Extract the (x, y) coordinate from the center of the cell holding the provided text.  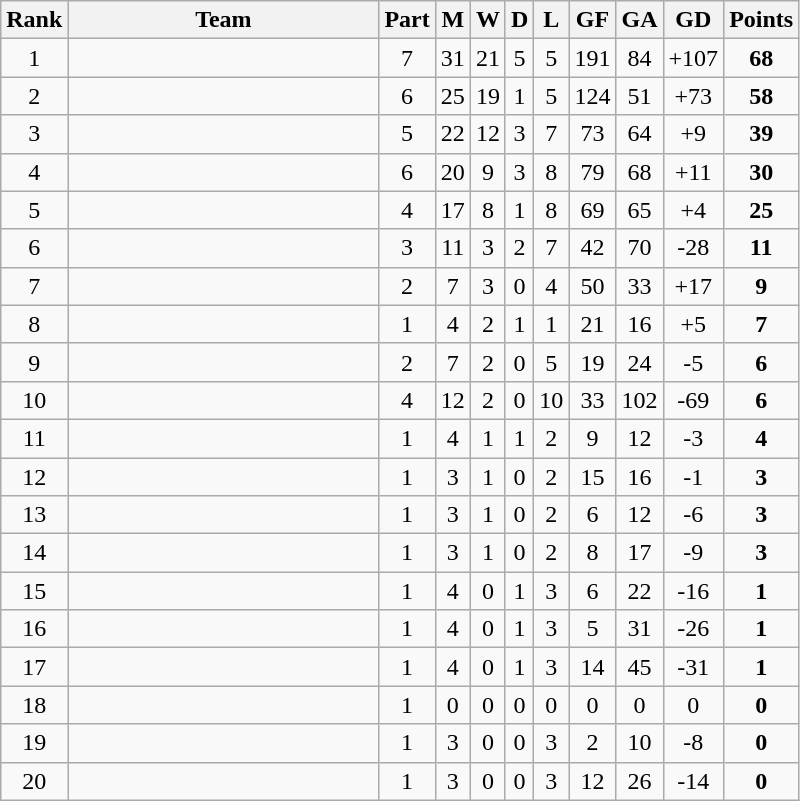
-16 (694, 591)
+5 (694, 324)
18 (34, 705)
-5 (694, 362)
26 (640, 781)
102 (640, 400)
45 (640, 667)
24 (640, 362)
+11 (694, 172)
D (519, 20)
58 (762, 96)
GD (694, 20)
GA (640, 20)
-9 (694, 553)
Points (762, 20)
Rank (34, 20)
70 (640, 248)
13 (34, 515)
65 (640, 210)
-6 (694, 515)
-31 (694, 667)
39 (762, 134)
M (452, 20)
-1 (694, 477)
50 (592, 286)
+17 (694, 286)
-8 (694, 743)
-28 (694, 248)
Part (407, 20)
73 (592, 134)
+107 (694, 58)
51 (640, 96)
79 (592, 172)
-3 (694, 438)
+4 (694, 210)
191 (592, 58)
GF (592, 20)
124 (592, 96)
+73 (694, 96)
-14 (694, 781)
64 (640, 134)
W (488, 20)
L (552, 20)
-26 (694, 629)
69 (592, 210)
42 (592, 248)
84 (640, 58)
+9 (694, 134)
30 (762, 172)
-69 (694, 400)
Team (224, 20)
